Capture the cell that displays the provided text and extract its (X, Y) central coordinate. 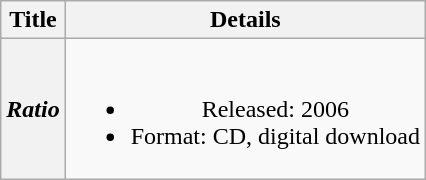
Released: 2006Format: CD, digital download (245, 109)
Details (245, 20)
Ratio (33, 109)
Title (33, 20)
